Output the (x, y) coordinate of the center of the cell containing the given text.  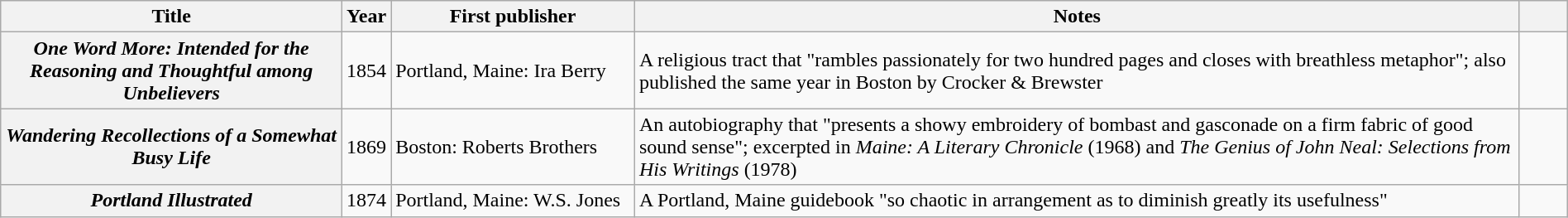
Portland, Maine: W.S. Jones (513, 201)
1874 (367, 201)
First publisher (513, 17)
Year (367, 17)
Notes (1077, 17)
One Word More: Intended for the Reasoning and Thoughtful among Unbelievers (172, 70)
Wandering Recollections of a Somewhat Busy Life (172, 147)
Title (172, 17)
Portland, Maine: Ira Berry (513, 70)
Boston: Roberts Brothers (513, 147)
1854 (367, 70)
A Portland, Maine guidebook "so chaotic in arrangement as to diminish greatly its usefulness" (1077, 201)
Portland Illustrated (172, 201)
1869 (367, 147)
